For the text-containing cell, return its midpoint in [x, y] coordinate format. 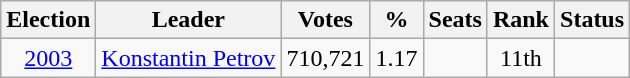
2003 [48, 58]
Seats [455, 20]
1.17 [396, 58]
Leader [188, 20]
Rank [520, 20]
Election [48, 20]
Konstantin Petrov [188, 58]
710,721 [326, 58]
11th [520, 58]
% [396, 20]
Status [592, 20]
Votes [326, 20]
